For the text-containing cell, return its midpoint in (X, Y) coordinate format. 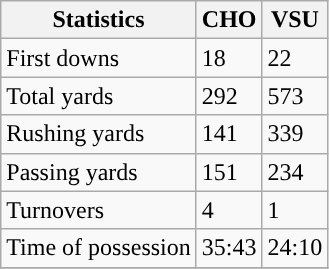
35:43 (229, 248)
151 (229, 172)
Statistics (99, 20)
24:10 (295, 248)
Time of possession (99, 248)
18 (229, 58)
1 (295, 210)
VSU (295, 20)
234 (295, 172)
141 (229, 134)
292 (229, 96)
Passing yards (99, 172)
Total yards (99, 96)
573 (295, 96)
22 (295, 58)
First downs (99, 58)
CHO (229, 20)
Rushing yards (99, 134)
4 (229, 210)
339 (295, 134)
Turnovers (99, 210)
